Pinpoint the cell where the given text exists, returning its (X, Y) midpoint coordinate. 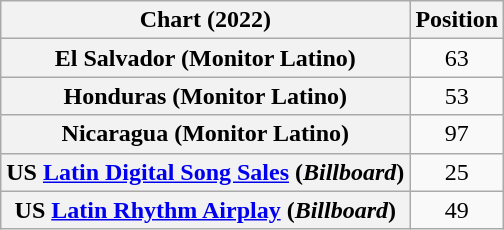
US Latin Rhythm Airplay (Billboard) (206, 210)
Chart (2022) (206, 20)
US Latin Digital Song Sales (Billboard) (206, 172)
49 (457, 210)
Honduras (Monitor Latino) (206, 96)
63 (457, 58)
97 (457, 134)
Position (457, 20)
53 (457, 96)
El Salvador (Monitor Latino) (206, 58)
25 (457, 172)
Nicaragua (Monitor Latino) (206, 134)
